Output the (X, Y) coordinate of the center of the cell containing the given text.  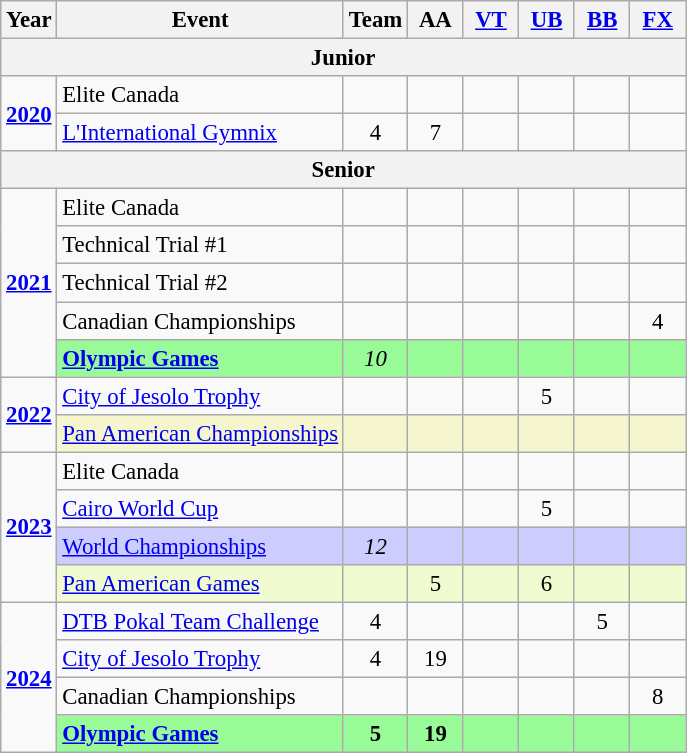
Technical Trial #1 (200, 245)
Year (29, 20)
10 (375, 358)
2022 (29, 414)
8 (658, 697)
World Championships (200, 546)
Technical Trial #2 (200, 283)
FX (658, 20)
UB (547, 20)
6 (547, 584)
2024 (29, 677)
7 (436, 133)
2023 (29, 527)
VT (491, 20)
Pan American Championships (200, 433)
DTB Pokal Team Challenge (200, 621)
Pan American Games (200, 584)
2021 (29, 283)
12 (375, 546)
Junior (344, 58)
BB (602, 20)
Senior (344, 170)
Event (200, 20)
Cairo World Cup (200, 509)
Team (375, 20)
AA (436, 20)
2020 (29, 114)
L'International Gymnix (200, 133)
